Detect which cell encompasses the target text, then output its (x, y) center coordinate. 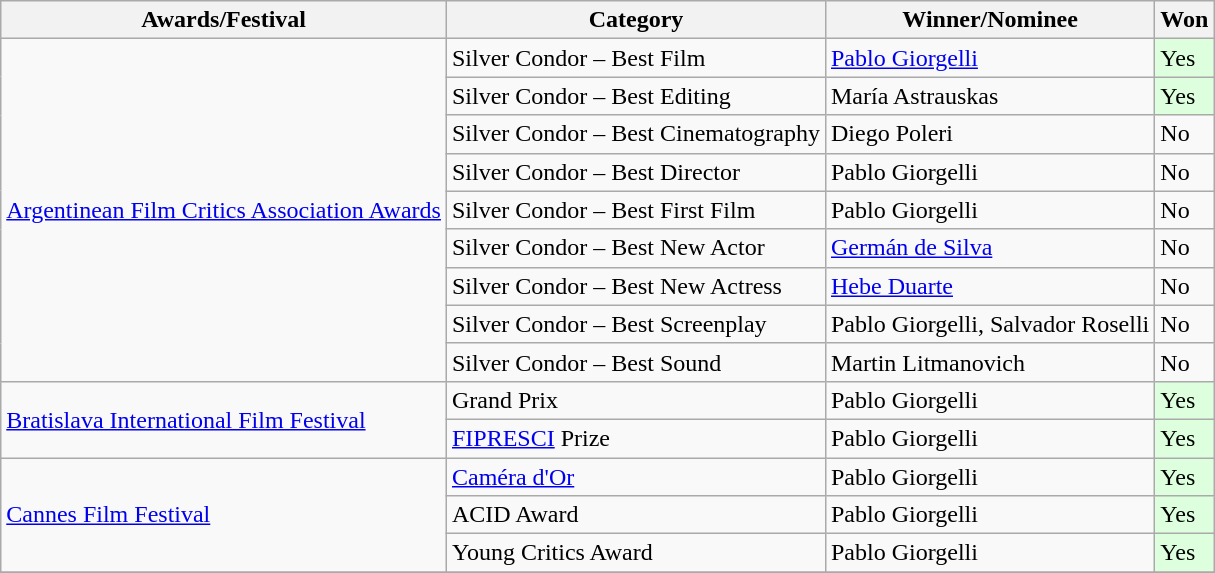
Won (1184, 20)
Germán de Silva (990, 248)
Winner/Nominee (990, 20)
Cannes Film Festival (224, 515)
Silver Condor – Best First Film (636, 210)
Silver Condor – Best Sound (636, 362)
Silver Condor – Best Screenplay (636, 324)
Diego Poleri (990, 134)
Argentinean Film Critics Association Awards (224, 210)
Martin Litmanovich (990, 362)
Hebe Duarte (990, 286)
Silver Condor – Best New Actress (636, 286)
Caméra d'Or (636, 477)
Bratislava International Film Festival (224, 419)
Silver Condor – Best New Actor (636, 248)
Silver Condor – Best Editing (636, 96)
Category (636, 20)
María Astrauskas (990, 96)
Silver Condor – Best Film (636, 58)
ACID Award (636, 515)
FIPRESCI Prize (636, 438)
Silver Condor – Best Cinematography (636, 134)
Silver Condor – Best Director (636, 172)
Grand Prix (636, 400)
Pablo Giorgelli, Salvador Roselli (990, 324)
Young Critics Award (636, 553)
Awards/Festival (224, 20)
